Return the [x, y] coordinate for the center point of the cell that contains the specified text.  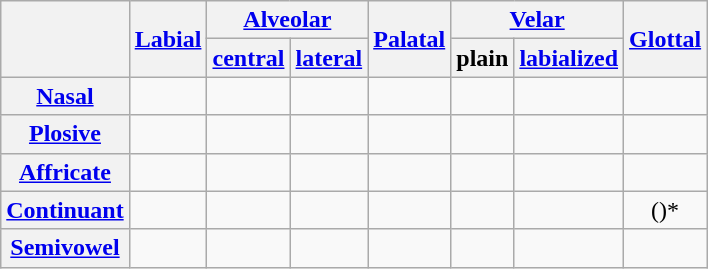
()* [666, 210]
Glottal [666, 39]
labialized [569, 58]
Alveolar [288, 20]
Affricate [65, 172]
lateral [329, 58]
Plosive [65, 134]
Velar [538, 20]
Palatal [410, 39]
Semivowel [65, 248]
Nasal [65, 96]
Labial [168, 39]
central [248, 58]
Continuant [65, 210]
plain [482, 58]
